Return the (X, Y) coordinate for the center point of the cell that contains the specified text.  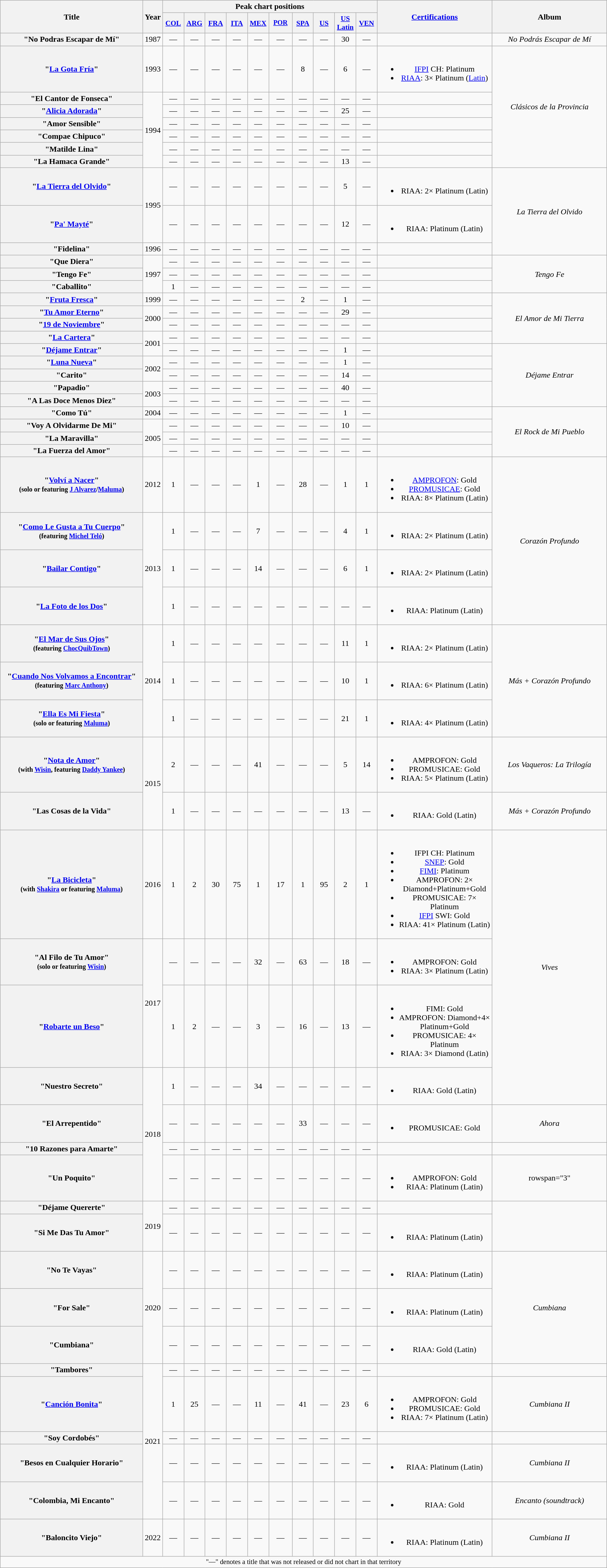
21 (345, 718)
Peak chart positions (270, 7)
"Colombia, Mi Encanto" (72, 1500)
"Carito" (72, 375)
8 (303, 69)
3 (258, 1026)
"El Arrepentido" (72, 1124)
"La Tierra del Olvido" (72, 186)
Cumbiana (550, 1308)
63 (303, 962)
2015 (153, 783)
El Rock de Mi Pueblo (550, 432)
RIAA: Gold (434, 1500)
Album (550, 17)
2002 (153, 369)
18 (345, 962)
"Canción Bonita" (72, 1404)
"La Gota Fría" (72, 69)
Ahora (550, 1124)
"La Fuerza del Amor" (72, 451)
"Cumbiana" (72, 1345)
"No Te Vayas" (72, 1270)
"Cuando Nos Volvamos a Encontrar"(featuring Marc Anthony) (72, 681)
Corazón Profundo (550, 541)
1999 (153, 299)
"Papadio" (72, 388)
RIAA: 4× Platinum (Latin) (434, 718)
28 (303, 485)
rowspan="3" (550, 1178)
La Tierra del Olvido (550, 211)
2019 (153, 1226)
"Robarte un Beso" (72, 1026)
FIMI: GoldAMPROFON: Diamond+4× Platinum+GoldPROMUSICAE: 4× PlatinumRIAA: 3× Diamond (Latin) (434, 1026)
AMPROFON: GoldPROMUSICAE: GoldRIAA: 8× Platinum (Latin) (434, 485)
23 (345, 1404)
"Pa' Mayté" (72, 224)
"Como Tú" (72, 413)
7 (258, 531)
"—" denotes a title that was not released or did not chart in that territory (304, 1562)
40 (345, 388)
RIAA: 6× Platinum (Latin) (434, 681)
2013 (153, 568)
VEN (367, 23)
AMPROFON: GoldPROMUSICAE: GoldRIAA: 5× Platinum (Latin) (434, 764)
"El Mar de Sus Ojos"(featuring ChocQuibTown) (72, 643)
4 (345, 531)
"A Las Doce Menos Diez" (72, 400)
POR (281, 23)
"Volví a Nacer"(solo or featuring J Alvarez/Maluma) (72, 485)
"Tengo Fe" (72, 274)
32 (258, 962)
"Nota de Amor"(with Wisin, featuring Daddy Yankee) (72, 764)
"La Cartera" (72, 337)
16 (303, 1026)
2005 (153, 438)
"La Maravilla" (72, 438)
"Fidelina" (72, 249)
"La Bicicleta"(with Shakira or featuring Maluma) (72, 884)
"Déjame Quererte" (72, 1208)
ITA (237, 23)
1987 (153, 39)
12 (345, 224)
2016 (153, 884)
2003 (153, 394)
95 (324, 884)
ARG (194, 23)
2021 (153, 1441)
"Tu Amor Eterno" (72, 312)
"Bailar Contigo" (72, 568)
2020 (153, 1308)
2000 (153, 318)
Encanto (soundtrack) (550, 1500)
Vives (550, 967)
"Un Poquito" (72, 1178)
IFPI CH: PlatinumSNEP: GoldFIMI: PlatinumAMPROFON: 2× Diamond+Platinum+GoldPROMUSICAE: 7× PlatinumIFPI SWI: GoldRIAA: 41× Platinum (Latin) (434, 884)
US (324, 23)
Certifications (434, 17)
Clásicos de la Provincia (550, 107)
33 (303, 1124)
"Caballito" (72, 287)
"Déjame Entrar" (72, 350)
75 (237, 884)
FRA (216, 23)
"Amor Sensible" (72, 124)
1993 (153, 69)
IFPI CH: PlatinumRIAA: 3× Platinum (Latin) (434, 69)
"Alicia Adorada" (72, 111)
"Las Cosas de la Vida" (72, 811)
"No Podras Escapar de Mí" (72, 39)
Los Vaqueros: La Trilogía (550, 764)
"Al Filo de Tu Amor"(solo or featuring Wisin) (72, 962)
AMPROFON: GoldRIAA: 3× Platinum (Latin) (434, 962)
AMPROFON: GoldPROMUSICAE: GoldRIAA: 7× Platinum (Latin) (434, 1404)
2022 (153, 1538)
1997 (153, 274)
"Soy Cordobés" (72, 1438)
"Nuestro Secreto" (72, 1086)
"La Hamaca Grande" (72, 161)
"Luna Nueva" (72, 362)
SPA (303, 23)
"10 Razones para Amarte" (72, 1148)
US Latin (345, 23)
El Amor de Mi Tierra (550, 318)
34 (258, 1086)
29 (345, 312)
"19 de Noviembre" (72, 325)
2018 (153, 1134)
1995 (153, 205)
"Que Diera" (72, 262)
2001 (153, 343)
"Si Me Das Tu Amor" (72, 1233)
PROMUSICAE: Gold (434, 1124)
Year (153, 17)
"Baloncito Viejo" (72, 1538)
"Fruta Fresca" (72, 299)
Title (72, 17)
"Ella Es Mi Fiesta"(solo or featuring Maluma) (72, 718)
"Compae Chipuco" (72, 136)
2017 (153, 1003)
17 (281, 884)
"Matilde Lina" (72, 149)
MEX (258, 23)
2014 (153, 681)
Tengo Fe (550, 274)
COL (173, 23)
1996 (153, 249)
No Podrás Escapar de Mí (550, 39)
2004 (153, 413)
"Voy A Olvidarme De Mi" (72, 425)
Déjame Entrar (550, 375)
"Besos en Cualquier Horario" (72, 1463)
"La Foto de los Dos" (72, 606)
2012 (153, 485)
1994 (153, 130)
"Tambores" (72, 1370)
AMPROFON: GoldRIAA: Platinum (Latin) (434, 1178)
"Como Le Gusta a Tu Cuerpo"(featuring Michel Teló) (72, 531)
"El Cantor de Fonseca" (72, 98)
"For Sale" (72, 1308)
